For the text-containing cell, return its midpoint in (x, y) coordinate format. 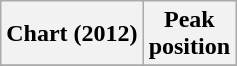
Peakposition (189, 34)
Chart (2012) (72, 34)
